Find where the given text appears and provide that cell's center as [X, Y] coordinate. 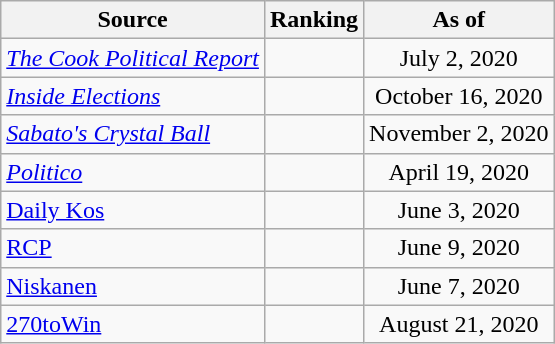
June 3, 2020 [459, 210]
August 21, 2020 [459, 324]
RCP [133, 248]
270toWin [133, 324]
Politico [133, 172]
July 2, 2020 [459, 58]
November 2, 2020 [459, 134]
Niskanen [133, 286]
October 16, 2020 [459, 96]
Daily Kos [133, 210]
Sabato's Crystal Ball [133, 134]
The Cook Political Report [133, 58]
Inside Elections [133, 96]
Source [133, 20]
June 7, 2020 [459, 286]
April 19, 2020 [459, 172]
June 9, 2020 [459, 248]
Ranking [314, 20]
As of [459, 20]
